Determine the (x, y) coordinate at the center of the cell enclosing the given text.  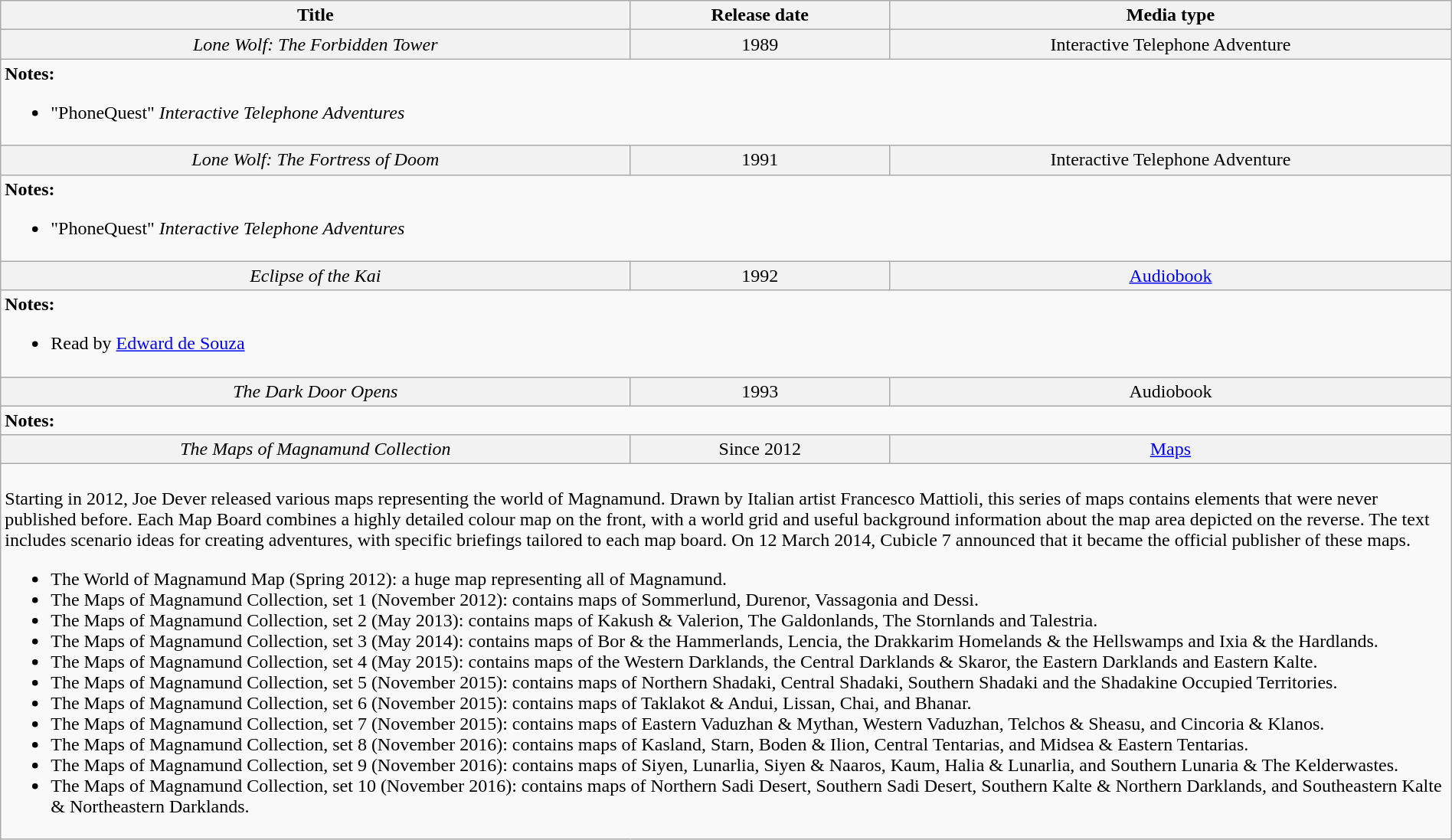
The Dark Door Opens (316, 391)
Release date (760, 15)
Maps (1171, 449)
Since 2012 (760, 449)
1991 (760, 160)
1993 (760, 391)
1989 (760, 44)
1992 (760, 276)
Notes:Read by Edward de Souza (726, 334)
Notes: (726, 420)
Lone Wolf: The Fortress of Doom (316, 160)
Title (316, 15)
Media type (1171, 15)
Lone Wolf: The Forbidden Tower (316, 44)
Eclipse of the Kai (316, 276)
The Maps of Magnamund Collection (316, 449)
